Provide the (x, y) coordinate of the cell's center where the given text is located.  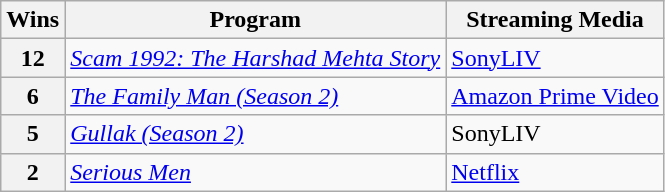
2 (33, 172)
Netflix (555, 172)
Gullak (Season 2) (256, 134)
6 (33, 96)
5 (33, 134)
Wins (33, 20)
12 (33, 58)
Streaming Media (555, 20)
Scam 1992: The Harshad Mehta Story (256, 58)
The Family Man (Season 2) (256, 96)
Amazon Prime Video (555, 96)
Serious Men (256, 172)
Program (256, 20)
